Search for the cell housing the specified text and yield its [X, Y] center coordinate. 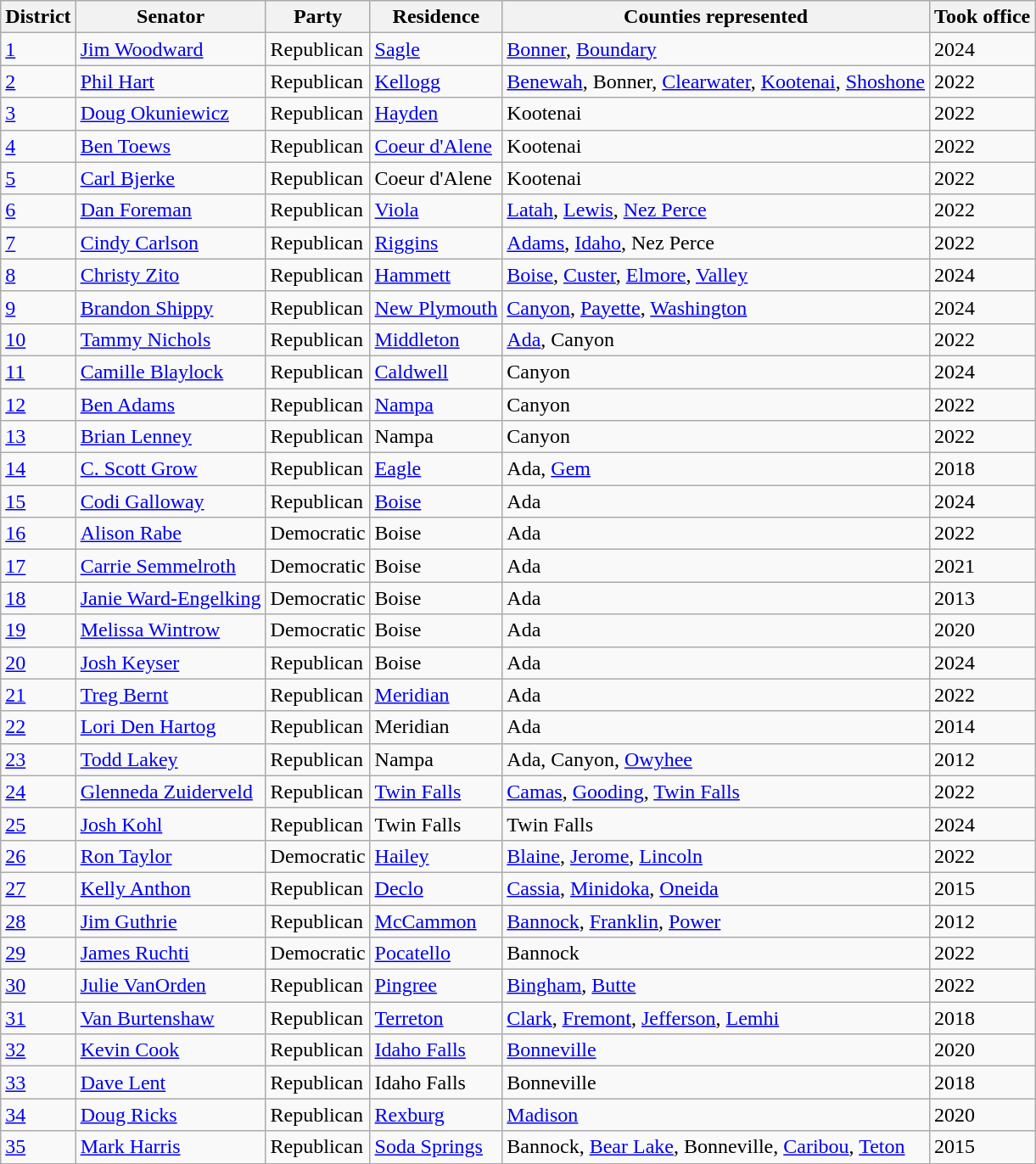
2014 [983, 727]
31 [38, 1018]
Van Burtenshaw [171, 1018]
26 [38, 856]
23 [38, 759]
Glenneda Zuiderveld [171, 792]
Ada, Canyon [716, 339]
Rexburg [436, 1115]
Mark Harris [171, 1147]
Bingham, Butte [716, 986]
Camille Blaylock [171, 372]
7 [38, 243]
28 [38, 921]
30 [38, 986]
Took office [983, 17]
Josh Kohl [171, 824]
Brian Lenney [171, 437]
15 [38, 501]
22 [38, 727]
Madison [716, 1115]
C. Scott Grow [171, 469]
Cassia, Minidoka, Oneida [716, 888]
14 [38, 469]
12 [38, 405]
2 [38, 81]
20 [38, 663]
Jim Guthrie [171, 921]
Josh Keyser [171, 663]
Pingree [436, 986]
Viola [436, 210]
Counties represented [716, 17]
Treg Bernt [171, 695]
Ada, Gem [716, 469]
4 [38, 146]
2013 [983, 598]
2021 [983, 566]
McCammon [436, 921]
Adams, Idaho, Nez Perce [716, 243]
Senator [171, 17]
27 [38, 888]
Lori Den Hartog [171, 727]
Bannock [716, 954]
35 [38, 1147]
24 [38, 792]
Doug Ricks [171, 1115]
Julie VanOrden [171, 986]
Clark, Fremont, Jefferson, Lemhi [716, 1018]
James Ruchti [171, 954]
Cindy Carlson [171, 243]
Todd Lakey [171, 759]
18 [38, 598]
11 [38, 372]
16 [38, 534]
9 [38, 307]
New Plymouth [436, 307]
Doug Okuniewicz [171, 114]
34 [38, 1115]
Alison Rabe [171, 534]
33 [38, 1083]
Party [317, 17]
Christy Zito [171, 275]
32 [38, 1050]
19 [38, 630]
21 [38, 695]
Bonner, Boundary [716, 49]
Dan Foreman [171, 210]
Eagle [436, 469]
Dave Lent [171, 1083]
Ben Toews [171, 146]
10 [38, 339]
Latah, Lewis, Nez Perce [716, 210]
Caldwell [436, 372]
Tammy Nichols [171, 339]
8 [38, 275]
Terreton [436, 1018]
Kellogg [436, 81]
6 [38, 210]
Boise, Custer, Elmore, Valley [716, 275]
Janie Ward-Engelking [171, 598]
Declo [436, 888]
Soda Springs [436, 1147]
Hailey [436, 856]
Hayden [436, 114]
Hammett [436, 275]
Middleton [436, 339]
Ron Taylor [171, 856]
Benewah, Bonner, Clearwater, Kootenai, Shoshone [716, 81]
Sagle [436, 49]
Pocatello [436, 954]
Kevin Cook [171, 1050]
Codi Galloway [171, 501]
Riggins [436, 243]
13 [38, 437]
3 [38, 114]
Canyon, Payette, Washington [716, 307]
Brandon Shippy [171, 307]
Kelly Anthon [171, 888]
Ben Adams [171, 405]
Ada, Canyon, Owyhee [716, 759]
29 [38, 954]
25 [38, 824]
Blaine, Jerome, Lincoln [716, 856]
Bannock, Franklin, Power [716, 921]
Carrie Semmelroth [171, 566]
District [38, 17]
Phil Hart [171, 81]
Residence [436, 17]
Carl Bjerke [171, 178]
Camas, Gooding, Twin Falls [716, 792]
Jim Woodward [171, 49]
17 [38, 566]
1 [38, 49]
Bannock, Bear Lake, Bonneville, Caribou, Teton [716, 1147]
5 [38, 178]
Melissa Wintrow [171, 630]
